Return [x, y] of the center of cell containing provided text 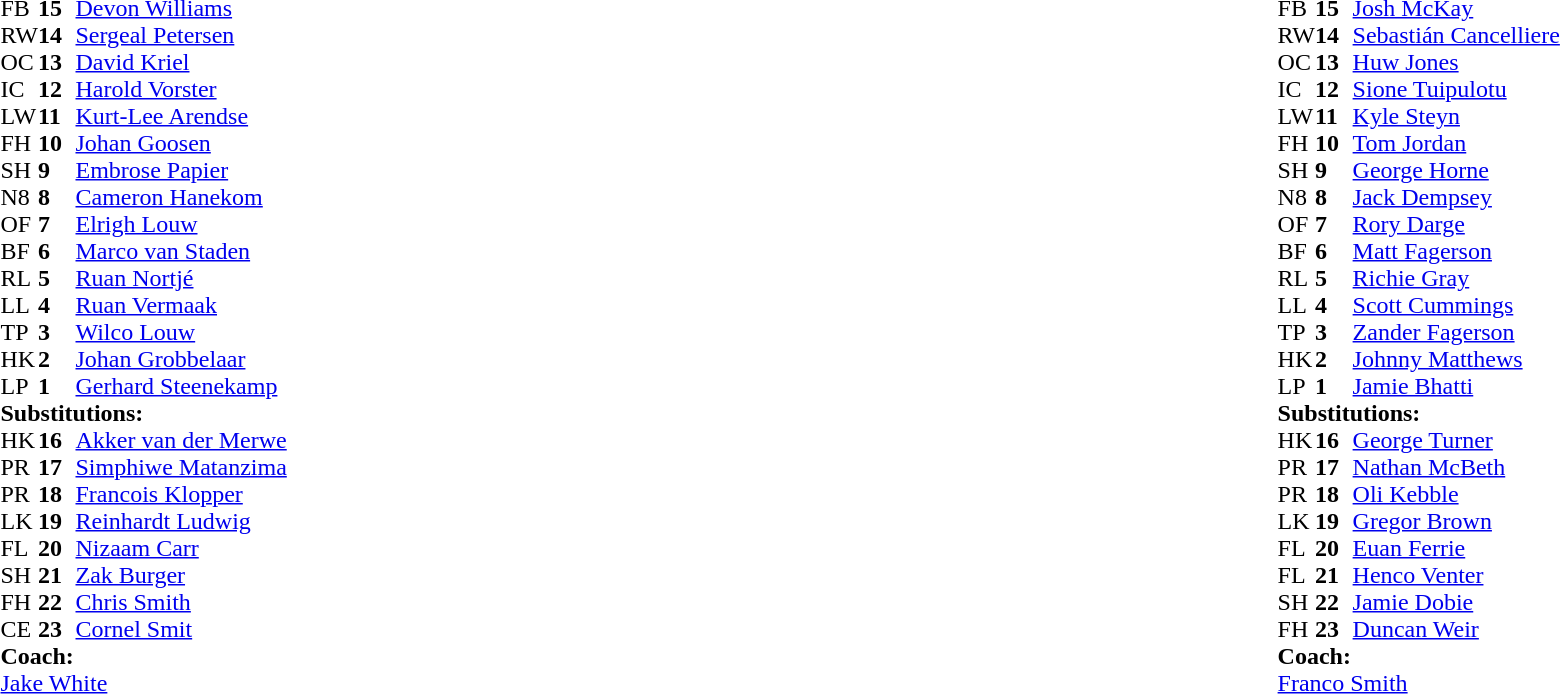
Ruan Nortjé [182, 278]
Zak Burger [182, 576]
Francois Klopper [182, 494]
Nizaam Carr [182, 548]
Kyle Steyn [1456, 116]
Jamie Dobie [1456, 602]
Jack Dempsey [1456, 198]
Sergeal Petersen [182, 36]
Wilco Louw [182, 332]
Johan Goosen [182, 144]
David Kriel [182, 62]
Reinhardt Ludwig [182, 522]
Kurt-Lee Arendse [182, 116]
George Horne [1456, 170]
Euan Ferrie [1456, 548]
Scott Cummings [1456, 306]
Johan Grobbelaar [182, 360]
George Turner [1456, 440]
Simphiwe Matanzima [182, 468]
Huw Jones [1456, 62]
Sebastián Cancelliere [1456, 36]
Rory Darge [1456, 224]
Johnny Matthews [1456, 360]
Sione Tuipulotu [1456, 90]
Cameron Hanekom [182, 198]
Henco Venter [1456, 576]
Nathan McBeth [1456, 468]
Ruan Vermaak [182, 306]
Marco van Staden [182, 252]
Gerhard Steenekamp [182, 386]
Zander Fagerson [1456, 332]
Matt Fagerson [1456, 252]
Richie Gray [1456, 278]
Gregor Brown [1456, 522]
Embrose Papier [182, 170]
Tom Jordan [1456, 144]
CE [19, 630]
Cornel Smit [182, 630]
Jamie Bhatti [1456, 386]
Oli Kebble [1456, 494]
Elrigh Louw [182, 224]
Harold Vorster [182, 90]
Akker van der Merwe [182, 440]
Chris Smith [182, 602]
Duncan Weir [1456, 630]
